Locate the cell with the specified text and output its [x, y] center coordinate. 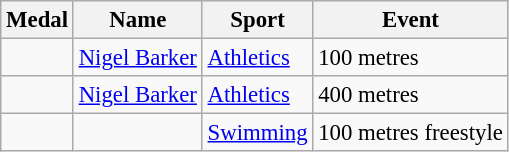
Event [410, 20]
Name [138, 20]
Swimming [258, 133]
100 metres freestyle [410, 133]
100 metres [410, 58]
Medal [38, 20]
Sport [258, 20]
400 metres [410, 95]
